Scan for the cell matching the given text and deliver its (x, y) coordinate at center. 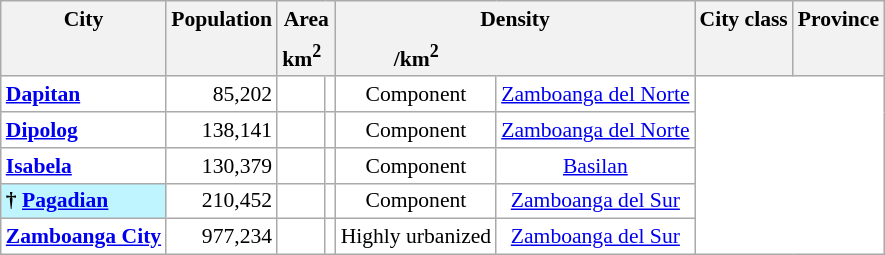
977,234 (222, 237)
† Pagadian (84, 201)
Basilan (595, 166)
130,379 (222, 166)
Density (516, 18)
City class (744, 18)
/km2 (416, 56)
City (84, 18)
Highly urbanized (416, 237)
138,141 (222, 130)
Area (306, 18)
Dipolog (84, 130)
km2 (301, 56)
Isabela (84, 166)
Dapitan (84, 95)
Zamboanga City (84, 237)
Population (222, 18)
85,202 (222, 95)
210,452 (222, 201)
Province (838, 18)
